Provide the (x, y) coordinate of the cell's center where the given text is located.  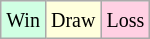
Win (24, 20)
Draw (72, 20)
Loss (126, 20)
